Pinpoint the cell where the given text exists, returning its (x, y) midpoint coordinate. 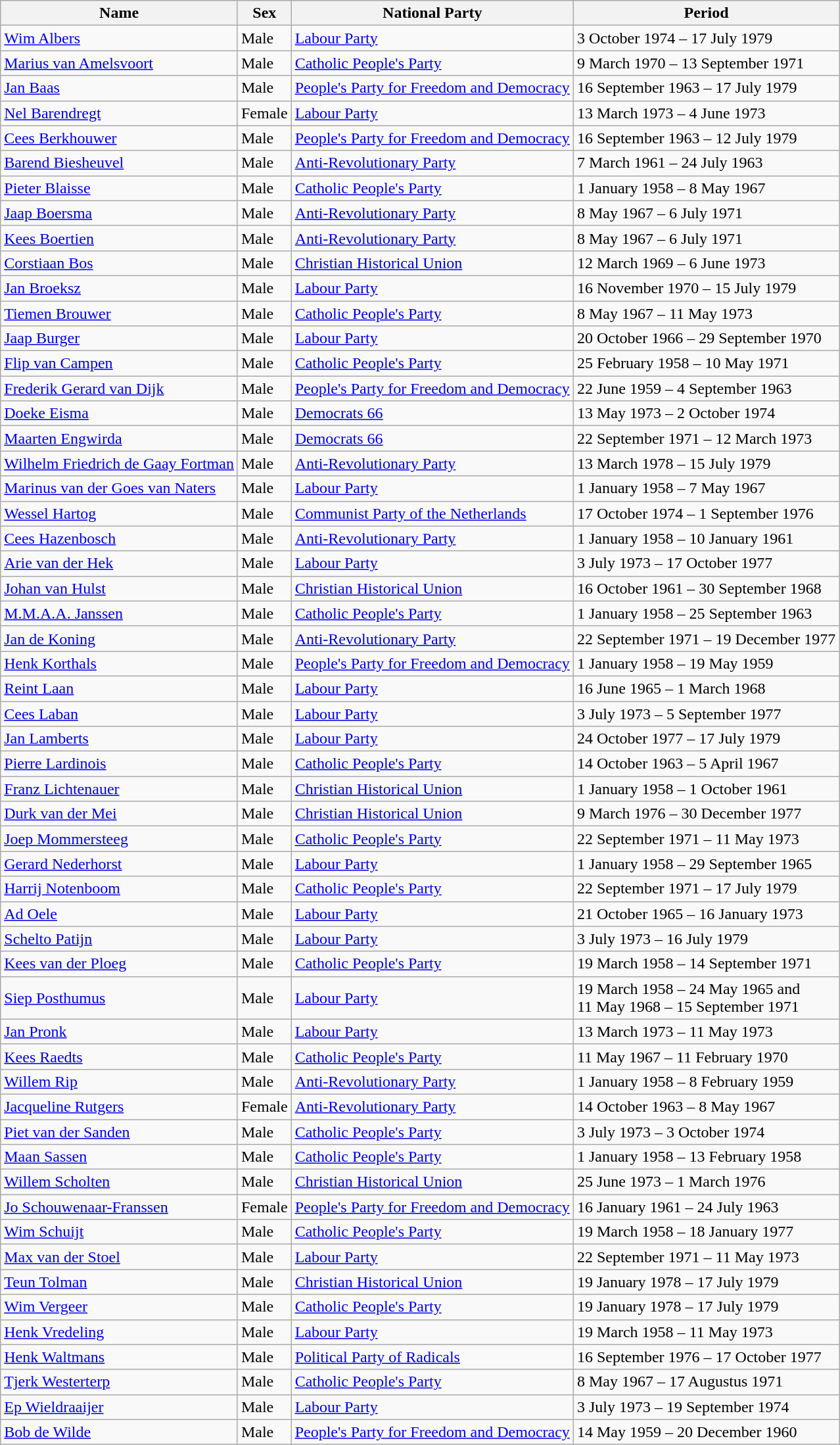
Tjerk Westerterp (120, 1382)
1 January 1958 – 7 May 1967 (706, 488)
1 January 1958 – 1 October 1961 (706, 789)
14 October 1963 – 5 April 1967 (706, 764)
Franz Lichtenauer (120, 789)
Marinus van der Goes van Naters (120, 488)
Wim Albers (120, 38)
Flip van Campen (120, 364)
National Party (432, 13)
19 March 1958 – 14 September 1971 (706, 964)
3 July 1973 – 5 September 1977 (706, 713)
Schelto Patijn (120, 939)
3 July 1973 – 3 October 1974 (706, 1131)
Jan Lamberts (120, 739)
Joep Mommersteeg (120, 839)
1 January 1958 – 29 September 1965 (706, 864)
Political Party of Radicals (432, 1357)
Marius van Amelsvoort (120, 63)
9 March 1976 – 30 December 1977 (706, 814)
21 October 1965 – 16 January 1973 (706, 914)
14 May 1959 – 20 December 1960 (706, 1432)
24 October 1977 – 17 July 1979 (706, 739)
13 May 1973 – 2 October 1974 (706, 414)
16 January 1961 – 24 July 1963 (706, 1207)
Jan Baas (120, 88)
1 January 1958 – 25 September 1963 (706, 613)
M.M.A.A. Janssen (120, 613)
Kees Raedts (120, 1056)
Corstiaan Bos (120, 263)
Jaap Boersma (120, 213)
Bob de Wilde (120, 1432)
19 March 1958 – 18 January 1977 (706, 1232)
1 January 1958 – 10 January 1961 (706, 538)
Period (706, 13)
Jan Broeksz (120, 288)
Teun Tolman (120, 1282)
Nel Barendregt (120, 113)
Durk van der Mei (120, 814)
3 October 1974 – 17 July 1979 (706, 38)
25 June 1973 – 1 March 1976 (706, 1182)
13 March 1978 – 15 July 1979 (706, 463)
1 January 1958 – 8 May 1967 (706, 188)
16 September 1963 – 17 July 1979 (706, 88)
3 July 1973 – 19 September 1974 (706, 1407)
22 September 1971 – 19 December 1977 (706, 638)
25 February 1958 – 10 May 1971 (706, 364)
Name (120, 13)
Jan de Koning (120, 638)
12 March 1969 – 6 June 1973 (706, 263)
Frederik Gerard van Dijk (120, 389)
Gerard Nederhorst (120, 864)
1 January 1958 – 8 February 1959 (706, 1081)
3 July 1973 – 17 October 1977 (706, 563)
11 May 1967 – 11 February 1970 (706, 1056)
Jan Pronk (120, 1031)
Jacqueline Rutgers (120, 1106)
Henk Waltmans (120, 1357)
Doeke Eisma (120, 414)
22 September 1971 – 17 July 1979 (706, 889)
Ad Oele (120, 914)
Cees Hazenbosch (120, 538)
Sex (264, 13)
Harrij Notenboom (120, 889)
16 June 1965 – 1 March 1968 (706, 688)
Wim Vergeer (120, 1307)
16 October 1961 – 30 September 1968 (706, 588)
Communist Party of the Netherlands (432, 513)
19 March 1958 – 24 May 1965 and11 May 1968 – 15 September 1971 (706, 998)
Kees Boertien (120, 238)
16 September 1963 – 12 July 1979 (706, 138)
14 October 1963 – 8 May 1967 (706, 1106)
Pieter Blaisse (120, 188)
Henk Vredeling (120, 1332)
Max van der Stoel (120, 1257)
3 July 1973 – 16 July 1979 (706, 939)
8 May 1967 – 17 Augustus 1971 (706, 1382)
22 September 1971 – 12 March 1973 (706, 438)
Wim Schuijt (120, 1232)
16 September 1976 – 17 October 1977 (706, 1357)
16 November 1970 – 15 July 1979 (706, 288)
Henk Korthals (120, 663)
1 January 1958 – 19 May 1959 (706, 663)
13 March 1973 – 4 June 1973 (706, 113)
20 October 1966 – 29 September 1970 (706, 339)
19 March 1958 – 11 May 1973 (706, 1332)
Maan Sassen (120, 1157)
Pierre Lardinois (120, 764)
Willem Scholten (120, 1182)
Willem Rip (120, 1081)
Piet van der Sanden (120, 1131)
Wilhelm Friedrich de Gaay Fortman (120, 463)
Siep Posthumus (120, 998)
Jo Schouwenaar-Franssen (120, 1207)
17 October 1974 – 1 September 1976 (706, 513)
Maarten Engwirda (120, 438)
Ep Wieldraaijer (120, 1407)
Cees Laban (120, 713)
Kees van der Ploeg (120, 964)
Reint Laan (120, 688)
Jaap Burger (120, 339)
8 May 1967 – 11 May 1973 (706, 314)
Johan van Hulst (120, 588)
Barend Biesheuvel (120, 163)
13 March 1973 – 11 May 1973 (706, 1031)
Wessel Hartog (120, 513)
22 June 1959 – 4 September 1963 (706, 389)
Cees Berkhouwer (120, 138)
7 March 1961 – 24 July 1963 (706, 163)
1 January 1958 – 13 February 1958 (706, 1157)
9 March 1970 – 13 September 1971 (706, 63)
Tiemen Brouwer (120, 314)
Arie van der Hek (120, 563)
